Identify which cell holds the provided text, then report its (X, Y) central coordinate. 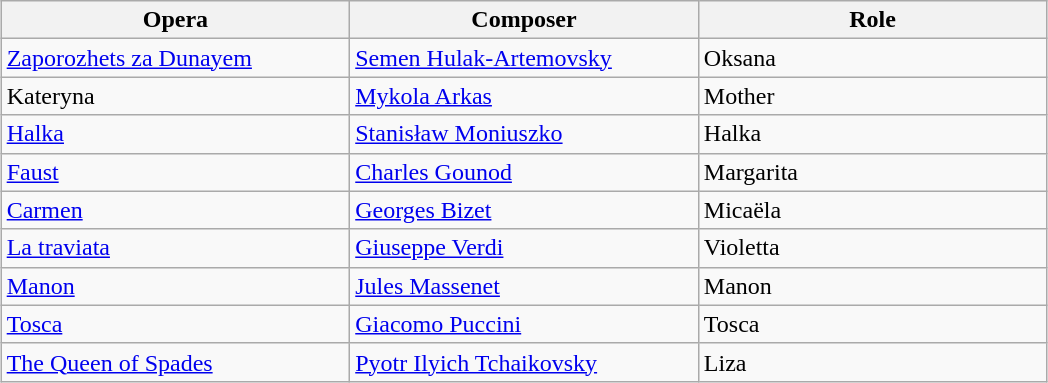
Giacomo Puccini (524, 324)
Kateryna (176, 96)
Margarita (872, 172)
Mother (872, 96)
Liza (872, 362)
Composer (524, 20)
Stanisław Moniuszko (524, 134)
Giuseppe Verdi (524, 248)
Violetta (872, 248)
Charles Gounod (524, 172)
The Queen of Spades (176, 362)
Oksana (872, 58)
La traviata (176, 248)
Semen Hulak-Artemovsky (524, 58)
Jules Massenet (524, 286)
Georges Bizet (524, 210)
Pyotr Ilyich Tchaikovsky (524, 362)
Faust (176, 172)
Micaëla (872, 210)
Role (872, 20)
Carmen (176, 210)
Mykola Arkas (524, 96)
Zaporozhets za Dunayem (176, 58)
Opera (176, 20)
